Return the [X, Y] coordinate for the center point of the cell that contains the specified text.  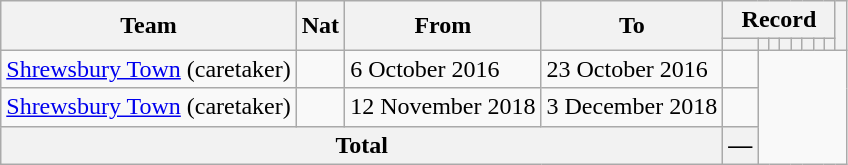
Record [779, 20]
Team [149, 26]
— [740, 145]
To [632, 26]
12 November 2018 [443, 107]
6 October 2016 [443, 69]
23 October 2016 [632, 69]
From [443, 26]
Total [362, 145]
3 December 2018 [632, 107]
Nat [320, 26]
